Output the (X, Y) coordinate of the center of the cell containing the given text.  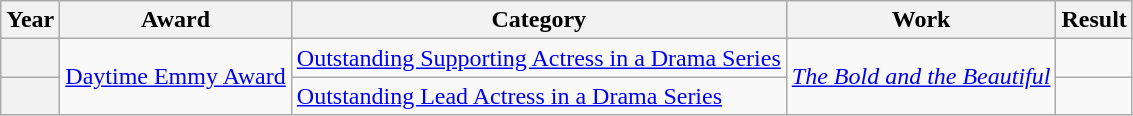
Year (30, 20)
Outstanding Supporting Actress in a Drama Series (538, 58)
Work (921, 20)
Outstanding Lead Actress in a Drama Series (538, 96)
Category (538, 20)
Result (1094, 20)
Award (176, 20)
The Bold and the Beautiful (921, 77)
Daytime Emmy Award (176, 77)
